Determine the [X, Y] coordinate at the center of the cell enclosing the given text.  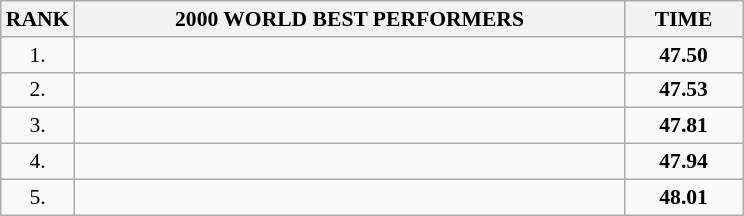
5. [38, 197]
47.50 [684, 55]
2. [38, 90]
2000 WORLD BEST PERFORMERS [349, 19]
47.53 [684, 90]
TIME [684, 19]
3. [38, 126]
4. [38, 162]
48.01 [684, 197]
1. [38, 55]
47.94 [684, 162]
RANK [38, 19]
47.81 [684, 126]
